Determine the [X, Y] coordinate at the center of the cell enclosing the given text.  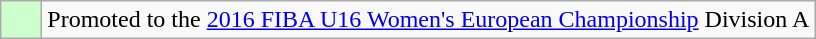
Promoted to the 2016 FIBA U16 Women's European Championship Division A [428, 20]
